Find where the given text appears and provide that cell's center as [x, y] coordinate. 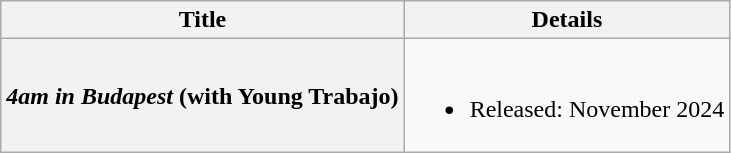
4am in Budapest (with Young Trabajo) [202, 96]
Details [567, 20]
Released: November 2024 [567, 96]
Title [202, 20]
